From the cell containing the given text, extract its center point as [X, Y] coordinate. 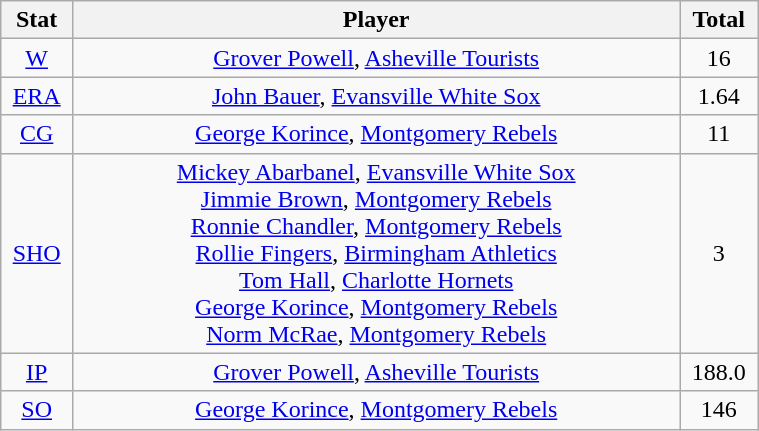
3 [719, 253]
Total [719, 20]
Stat [37, 20]
John Bauer, Evansville White Sox [376, 96]
W [37, 58]
CG [37, 134]
188.0 [719, 372]
11 [719, 134]
ERA [37, 96]
SO [37, 410]
1.64 [719, 96]
146 [719, 410]
16 [719, 58]
Player [376, 20]
IP [37, 372]
SHO [37, 253]
